Pinpoint the cell where the given text exists, returning its (x, y) midpoint coordinate. 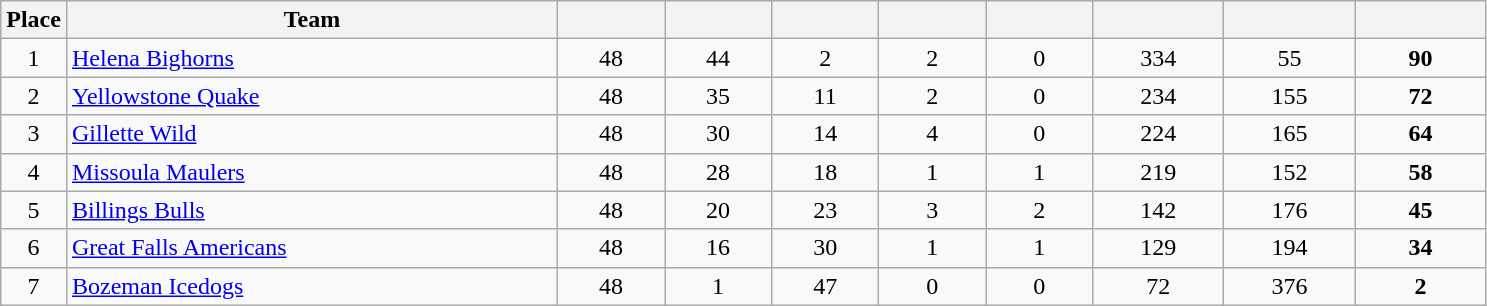
55 (1290, 58)
234 (1158, 96)
194 (1290, 248)
58 (1420, 172)
176 (1290, 210)
Place (34, 20)
5 (34, 210)
35 (718, 96)
Bozeman Icedogs (312, 286)
20 (718, 210)
45 (1420, 210)
47 (826, 286)
34 (1420, 248)
Team (312, 20)
16 (718, 248)
142 (1158, 210)
44 (718, 58)
219 (1158, 172)
129 (1158, 248)
Missoula Maulers (312, 172)
165 (1290, 134)
155 (1290, 96)
152 (1290, 172)
6 (34, 248)
23 (826, 210)
Yellowstone Quake (312, 96)
7 (34, 286)
18 (826, 172)
Billings Bulls (312, 210)
14 (826, 134)
90 (1420, 58)
11 (826, 96)
28 (718, 172)
64 (1420, 134)
224 (1158, 134)
Great Falls Americans (312, 248)
334 (1158, 58)
Helena Bighorns (312, 58)
376 (1290, 286)
Gillette Wild (312, 134)
